Find where the given text appears and provide that cell's center as (x, y) coordinate. 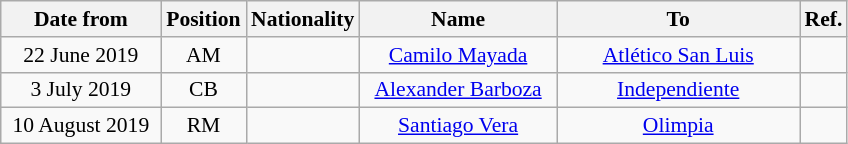
Alexander Barboza (458, 90)
Olimpia (678, 126)
22 June 2019 (81, 55)
Name (458, 19)
Santiago Vera (458, 126)
Independiente (678, 90)
Camilo Mayada (458, 55)
3 July 2019 (81, 90)
CB (204, 90)
Ref. (824, 19)
10 August 2019 (81, 126)
To (678, 19)
AM (204, 55)
Position (204, 19)
Atlético San Luis (678, 55)
Nationality (302, 19)
RM (204, 126)
Date from (81, 19)
